Detect which cell encompasses the target text, then output its (X, Y) center coordinate. 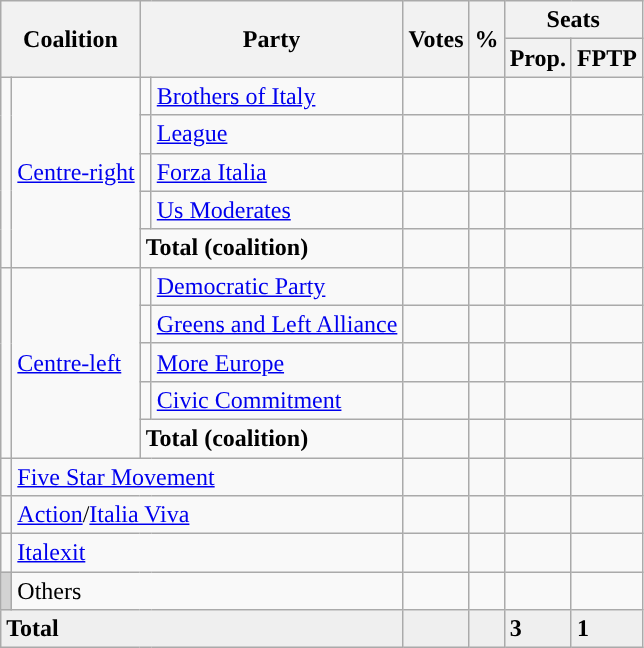
More Europe (277, 362)
Total (202, 629)
Centre-right (76, 172)
3 (538, 629)
Coalition (70, 39)
Party (272, 39)
Votes (436, 39)
Forza Italia (277, 172)
League (277, 134)
Five Star Movement (208, 477)
Others (208, 591)
Civic Commitment (277, 400)
FPTP (606, 58)
Greens and Left Alliance (277, 324)
Democratic Party (277, 286)
% (486, 39)
1 (606, 629)
Centre-left (76, 362)
Brothers of Italy (277, 96)
Seats (573, 20)
Action/Italia Viva (208, 515)
Us Moderates (277, 210)
Prop. (538, 58)
Italexit (208, 553)
